Provide the (X, Y) coordinate of the cell's center where the given text is located.  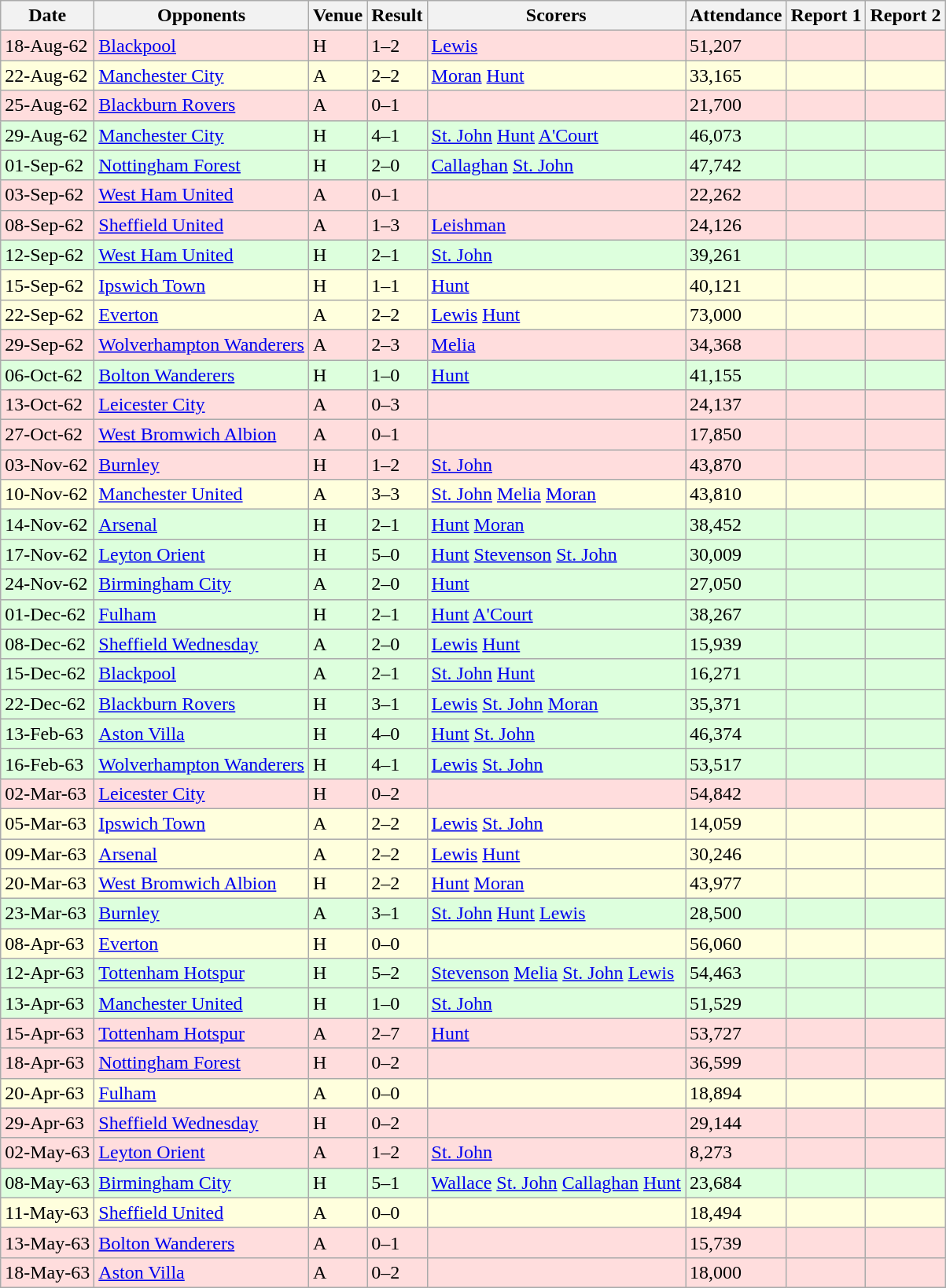
05-Mar-63 (47, 823)
1–3 (397, 225)
18-May-63 (47, 1272)
34,368 (736, 344)
38,267 (736, 614)
23-Mar-63 (47, 914)
St. John Hunt Lewis (556, 914)
56,060 (736, 944)
Opponents (201, 16)
22-Sep-62 (47, 315)
Venue (337, 16)
Moran Hunt (556, 75)
17,850 (736, 435)
Date (47, 16)
43,870 (736, 465)
5–2 (397, 973)
01-Sep-62 (47, 165)
23,684 (736, 1183)
Hunt A'Court (556, 614)
08-Dec-62 (47, 644)
24,137 (736, 405)
St. John Hunt A'Court (556, 135)
29,144 (736, 1123)
43,977 (736, 884)
46,374 (736, 734)
Report 2 (906, 16)
15,739 (736, 1242)
8,273 (736, 1153)
17-Nov-62 (47, 554)
01-Dec-62 (47, 614)
21,700 (736, 105)
54,463 (736, 973)
38,452 (736, 524)
2–3 (397, 344)
03-Nov-62 (47, 465)
1–1 (397, 285)
43,810 (736, 495)
22-Aug-62 (47, 75)
11-May-63 (47, 1213)
30,246 (736, 853)
20-Mar-63 (47, 884)
33,165 (736, 75)
16,271 (736, 674)
Result (397, 16)
08-Sep-62 (47, 225)
13-Oct-62 (47, 405)
29-Aug-62 (47, 135)
22,262 (736, 195)
Stevenson Melia St. John Lewis (556, 973)
18,894 (736, 1093)
36,599 (736, 1063)
18,000 (736, 1272)
03-Sep-62 (47, 195)
13-Apr-63 (47, 1003)
Melia (556, 344)
41,155 (736, 375)
14-Nov-62 (47, 524)
08-May-63 (47, 1183)
27-Oct-62 (47, 435)
Leishman (556, 225)
13-Feb-63 (47, 734)
St. John Hunt (556, 674)
Attendance (736, 16)
18-Apr-63 (47, 1063)
0–3 (397, 405)
06-Oct-62 (47, 375)
24,126 (736, 225)
14,059 (736, 823)
18,494 (736, 1213)
Report 1 (826, 16)
46,073 (736, 135)
22-Dec-62 (47, 704)
40,121 (736, 285)
73,000 (736, 315)
Wallace St. John Callaghan Hunt (556, 1183)
53,517 (736, 764)
5–1 (397, 1183)
28,500 (736, 914)
13-May-63 (47, 1242)
15-Dec-62 (47, 674)
29-Apr-63 (47, 1123)
09-Mar-63 (47, 853)
Scorers (556, 16)
35,371 (736, 704)
5–0 (397, 554)
16-Feb-63 (47, 764)
12-Sep-62 (47, 255)
10-Nov-62 (47, 495)
47,742 (736, 165)
20-Apr-63 (47, 1093)
53,727 (736, 1033)
02-Mar-63 (47, 793)
51,529 (736, 1003)
3–3 (397, 495)
24-Nov-62 (47, 584)
St. John Melia Moran (556, 495)
12-Apr-63 (47, 973)
39,261 (736, 255)
15-Apr-63 (47, 1033)
Hunt Stevenson St. John (556, 554)
27,050 (736, 584)
18-Aug-62 (47, 46)
51,207 (736, 46)
Lewis (556, 46)
29-Sep-62 (47, 344)
Callaghan St. John (556, 165)
15-Sep-62 (47, 285)
15,939 (736, 644)
08-Apr-63 (47, 944)
Hunt St. John (556, 734)
25-Aug-62 (47, 105)
4–0 (397, 734)
2–7 (397, 1033)
30,009 (736, 554)
54,842 (736, 793)
02-May-63 (47, 1153)
Lewis St. John Moran (556, 704)
